Return [x, y] of the center of cell containing provided text 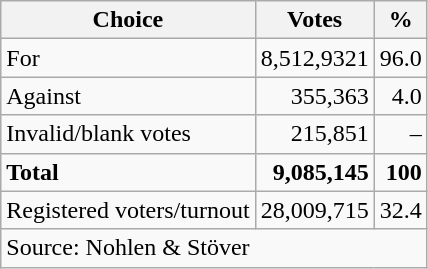
215,851 [314, 134]
Total [128, 172]
28,009,715 [314, 210]
100 [400, 172]
% [400, 20]
Invalid/blank votes [128, 134]
Against [128, 96]
4.0 [400, 96]
8,512,9321 [314, 58]
96.0 [400, 58]
For [128, 58]
355,363 [314, 96]
Votes [314, 20]
– [400, 134]
32.4 [400, 210]
Choice [128, 20]
Source: Nohlen & Stöver [214, 248]
Registered voters/turnout [128, 210]
9,085,145 [314, 172]
